For the text-containing cell, return its midpoint in [x, y] coordinate format. 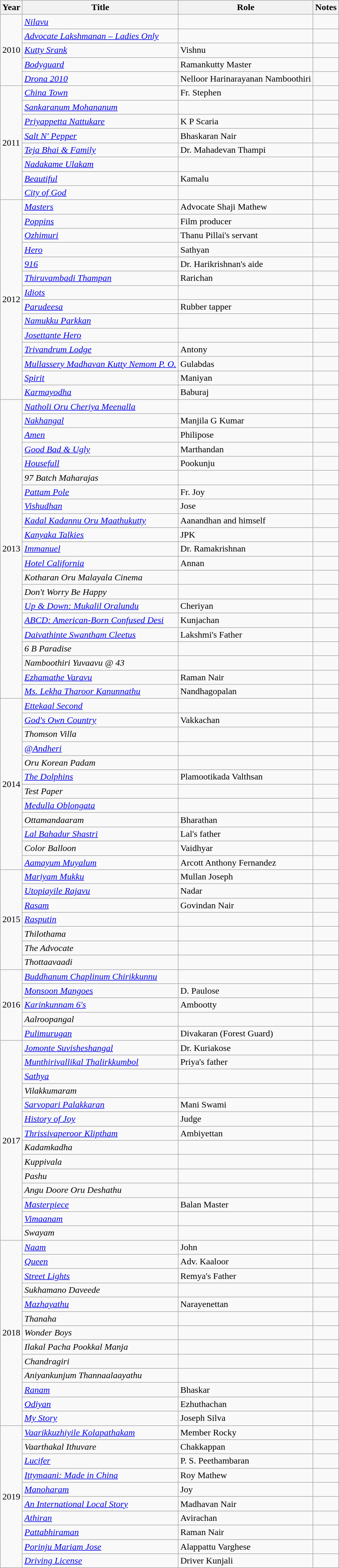
Baburaj [245, 392]
Kunjachan [245, 620]
Driving License [100, 1561]
Notes [326, 7]
Porinju Mariam Jose [100, 1547]
Vaarthakal Ithuvare [100, 1447]
2013 [11, 549]
Monsoon Mangoes [100, 991]
Lal's father [245, 834]
Dr. Mahadevan Thampi [245, 150]
Lal Bahadur Shastri [100, 834]
Thiruvambadi Thampan [100, 278]
Thanaha [100, 1318]
God's Own Country [100, 720]
Beautiful [100, 179]
Chandragiri [100, 1361]
@Andheri [100, 748]
Sarvopari Palakkaran [100, 1105]
Medulla Oblongata [100, 805]
Adv. Kaaloor [245, 1261]
Lakshmi's Father [245, 635]
916 [100, 264]
Bharathan [245, 820]
Athiran [100, 1518]
Narayenettan [245, 1304]
Swayam [100, 1233]
Madhavan Nair [245, 1504]
Amen [100, 435]
Ezhuthachan [245, 1404]
Parudeesa [100, 307]
Vishnu [245, 50]
Ms. Lekha Tharoor Kanunnathu [100, 692]
Poppins [100, 221]
Masters [100, 207]
Thanu Pillai's servant [245, 235]
Nadar [245, 891]
Kotharan Oru Malayala Cinema [100, 577]
Balan Master [245, 1204]
Wonder Boys [100, 1333]
D. Paulose [245, 991]
Thilothama [100, 934]
Ittymaani: Made in China [100, 1475]
Ambiyettan [245, 1133]
2010 [11, 50]
Rarichan [245, 278]
Role [245, 7]
Ottamandaaram [100, 820]
Nelloor Harinarayanan Namboothiri [245, 79]
Spirit [100, 378]
City of God [100, 193]
Rasputin [100, 920]
Kadal Kadannu Oru Maathukutty [100, 520]
Gulabdas [245, 364]
Title [100, 7]
Namukku Parkkan [100, 321]
Aanandhan and himself [245, 520]
Vilakkumaram [100, 1091]
Vaidhyar [245, 848]
Sankaranum Mohananum [100, 107]
Ettekaal Second [100, 706]
History of Joy [100, 1119]
2015 [11, 920]
Aalroopangal [100, 1019]
Namboothiri Yuvaavu @ 43 [100, 663]
Vakkachan [245, 720]
Naam [100, 1247]
Dr. Kuriakose [245, 1048]
Govindan Nair [245, 905]
Philipose [245, 435]
Maniyan [245, 378]
Bodyguard [100, 64]
Pattabhiraman [100, 1532]
Advocate Lakshmanan – Ladies Only [100, 36]
Dr. Harikrishnan's aide [245, 264]
Kanyaka Talkies [100, 535]
Remya's Father [245, 1276]
2014 [11, 784]
The Dolphins [100, 777]
Mani Swami [245, 1105]
Mullassery Madhavan Kutty Nemom P. O. [100, 364]
Priya's father [245, 1062]
P. S. Peethambaran [245, 1461]
Ezhamathe Varavu [100, 677]
Housefull [100, 464]
6 B Paradise [100, 649]
Test Paper [100, 791]
Ramankutty Master [245, 64]
Mullan Joseph [245, 877]
Don't Worry Be Happy [100, 592]
Immanuel [100, 549]
Lucifer [100, 1461]
Sukhamano Daveede [100, 1290]
Kutty Srank [100, 50]
Kamalu [245, 179]
Mariyam Mukku [100, 877]
Good Bad & Ugly [100, 449]
Antony [245, 349]
Film producer [245, 221]
Thottaavaadi [100, 962]
Nakhangal [100, 421]
Utopiayile Rajavu [100, 891]
Nandhagopalan [245, 692]
Judge [245, 1119]
Buddhanum Chaplinum Chirikkunnu [100, 976]
Manjila G Kumar [245, 421]
Thrissivaperoor Kliptham [100, 1133]
Ambootty [245, 1005]
Idiots [100, 292]
Teja Bhai & Family [100, 150]
Ranam [100, 1390]
Ozhimuri [100, 235]
Oru Korean Padam [100, 763]
Jomonte Suvisheshangal [100, 1048]
Vishudhan [100, 506]
Pulimurugan [100, 1033]
Ilakal Pacha Pookkal Manja [100, 1347]
Alappattu Varghese [245, 1547]
Dr. Ramakrishnan [245, 549]
Mazhayathu [100, 1304]
ABCD: American-Born Confused Desi [100, 620]
Natholi Oru Cheriya Meenalla [100, 406]
2016 [11, 1005]
Avirachan [245, 1518]
Roy Mathew [245, 1475]
Joy [245, 1489]
Trivandrum Lodge [100, 349]
Advocate Shaji Mathew [245, 207]
Kuppivala [100, 1162]
97 Batch Maharajas [100, 478]
My Story [100, 1418]
Karmayodha [100, 392]
Karinkunnam 6's [100, 1005]
2018 [11, 1333]
Plamootikada Valthsan [245, 777]
K P Scaria [245, 121]
Divakaran (Forest Guard) [245, 1033]
Cheriyan [245, 606]
Driver Kunjali [245, 1561]
Odiyan [100, 1404]
Kadamkadha [100, 1148]
Aniyankunjum Thannaalaayathu [100, 1376]
Annan [245, 563]
Sathyan [245, 250]
China Town [100, 93]
Year [11, 7]
Marthandan [245, 449]
Pashu [100, 1176]
Up & Down: Mukalil Oralundu [100, 606]
Nadakame Ulakam [100, 164]
Vaarikkuzhiyile Kolapathakam [100, 1432]
Vimaanam [100, 1219]
Fr. Joy [245, 492]
Pattam Pole [100, 492]
Arcott Anthony Fernandez [245, 862]
Street Lights [100, 1276]
Drona 2010 [100, 79]
Josettante Hero [100, 335]
Hero [100, 250]
Bhaskaran Nair [245, 136]
Daivathinte Swantham Cleetus [100, 635]
2011 [11, 143]
Joseph Silva [245, 1418]
An International Local Story [100, 1504]
Thomson Villa [100, 734]
Priyappetta Nattukare [100, 121]
Angu Doore Oru Deshathu [100, 1190]
Rasam [100, 905]
Manoharam [100, 1489]
Pookunju [245, 464]
2012 [11, 300]
Queen [100, 1261]
Hotel California [100, 563]
Nilavu [100, 22]
Color Balloon [100, 848]
JPK [245, 535]
Aamayum Muyalum [100, 862]
Salt N' Pepper [100, 136]
Rubber tapper [245, 307]
The Advocate [100, 948]
John [245, 1247]
Masterpiece [100, 1204]
Chakkappan [245, 1447]
Jose [245, 506]
Member Rocky [245, 1432]
2017 [11, 1140]
2019 [11, 1497]
Bhaskar [245, 1390]
Sathya [100, 1076]
Fr. Stephen [245, 93]
Munthirivallikal Thalirkkumbol [100, 1062]
